Detect which cell encompasses the target text, then output its [x, y] center coordinate. 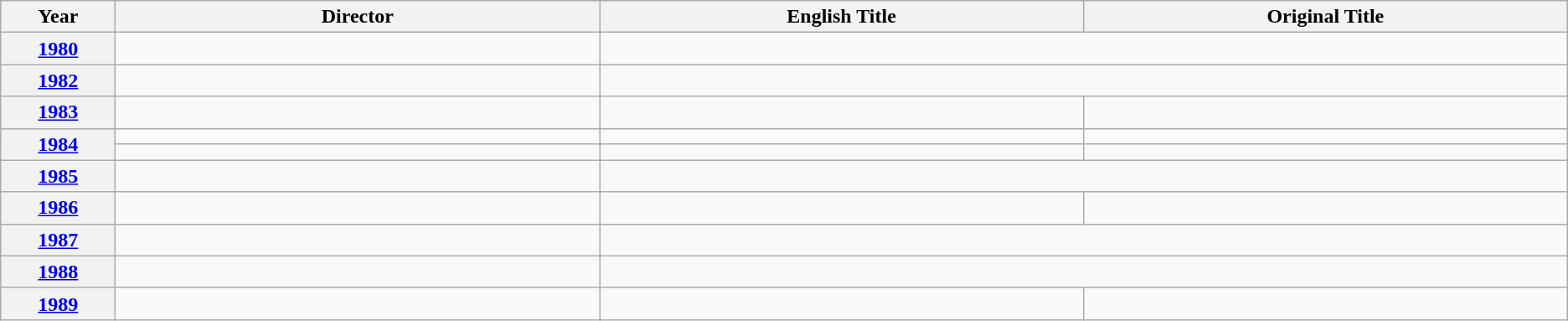
1985 [59, 176]
1982 [59, 80]
Original Title [1325, 17]
Director [358, 17]
1988 [59, 272]
1984 [59, 144]
1986 [59, 208]
1987 [59, 240]
1983 [59, 112]
English Title [842, 17]
1980 [59, 49]
Year [59, 17]
1989 [59, 303]
